Find where the given text appears and provide that cell's center as [x, y] coordinate. 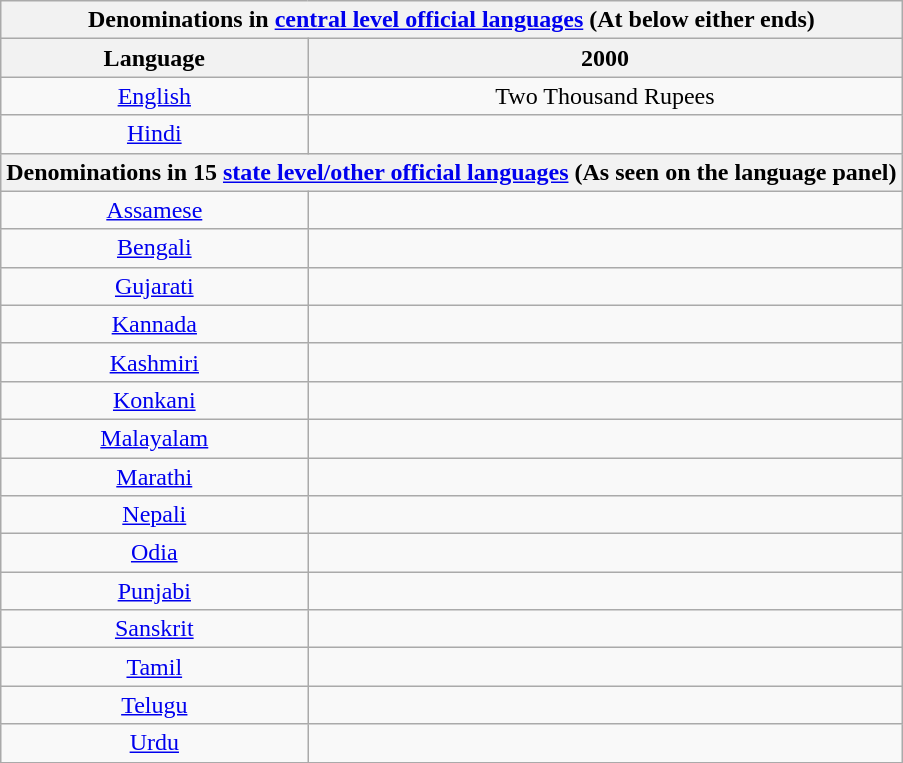
Assamese [154, 210]
Punjabi [154, 591]
Two Thousand Rupees [605, 96]
Denominations in 15 state level/other official languages (As seen on the language panel) [452, 172]
Bengali [154, 248]
2000 [605, 58]
Telugu [154, 705]
Sanskrit [154, 629]
Marathi [154, 477]
Odia [154, 553]
Hindi [154, 134]
Kannada [154, 324]
Konkani [154, 400]
Tamil [154, 667]
Gujarati [154, 286]
English [154, 96]
Nepali [154, 515]
Language [154, 58]
Malayalam [154, 438]
Kashmiri [154, 362]
Denominations in central level official languages (At below either ends) [452, 20]
Urdu [154, 743]
